Return (X, Y) of the center of cell containing provided text 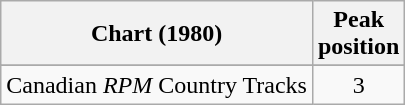
Peakposition (358, 34)
Canadian RPM Country Tracks (157, 85)
3 (358, 85)
Chart (1980) (157, 34)
